Pinpoint the cell where the given text exists, returning its (X, Y) midpoint coordinate. 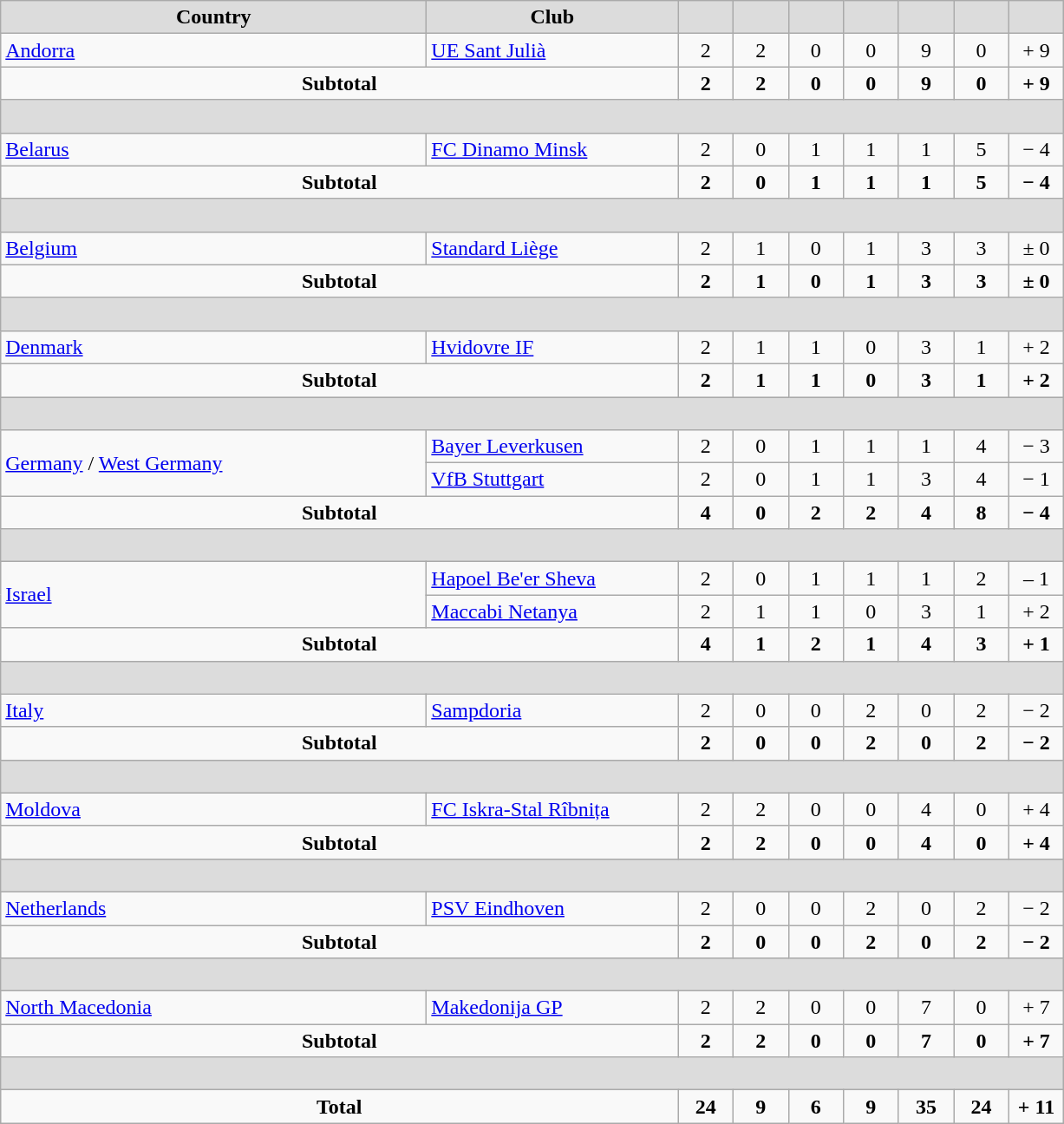
+ 1 (1036, 644)
Italy (213, 710)
35 (926, 1107)
North Macedonia (213, 1008)
Andorra (213, 50)
Hapoel Be'er Sheva (552, 578)
− 3 (1036, 447)
Total (340, 1107)
8 (982, 513)
Standard Liège (552, 248)
6 (816, 1107)
– 1 (1036, 578)
Sampdoria (552, 710)
Hvidovre IF (552, 347)
Belgium (213, 248)
+ 11 (1036, 1107)
Maccabi Netanya (552, 611)
Makedonija GP (552, 1008)
Germany / West Germany (213, 463)
Belarus (213, 149)
PSV Eindhoven (552, 908)
Club (552, 17)
Moldova (213, 809)
Denmark (213, 347)
Israel (213, 595)
VfB Stuttgart (552, 480)
− 1 (1036, 480)
Bayer Leverkusen (552, 447)
Netherlands (213, 908)
FC Dinamo Minsk (552, 149)
FC Iskra-Stal Rîbnița (552, 809)
Country (213, 17)
UE Sant Julià (552, 50)
